Return [x, y] of the center of cell containing provided text 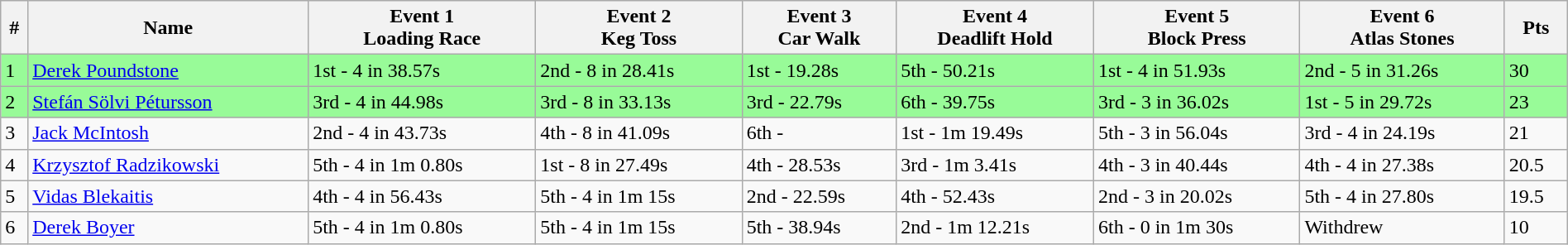
1st - 5 in 29.72s [1403, 102]
Vidas Blekaitis [169, 196]
1st - 4 in 38.57s [422, 70]
19.5 [1536, 196]
Stefán Sölvi Pétursson [169, 102]
Pts [1536, 28]
23 [1536, 102]
Jack McIntosh [169, 133]
2nd - 8 in 28.41s [638, 70]
6th - [819, 133]
Derek Poundstone [169, 70]
5th - 38.94s [819, 228]
1st - 4 in 51.93s [1196, 70]
Event 1Loading Race [422, 28]
5th - 4 in 27.80s [1403, 196]
3 [15, 133]
2nd - 5 in 31.26s [1403, 70]
6th - 39.75s [996, 102]
4 [15, 165]
1st - 8 in 27.49s [638, 165]
3rd - 8 in 33.13s [638, 102]
# [15, 28]
6th - 0 in 1m 30s [1196, 228]
2nd - 1m 12.21s [996, 228]
6 [15, 228]
5 [15, 196]
2nd - 4 in 43.73s [422, 133]
Withdrew [1403, 228]
10 [1536, 228]
4th - 4 in 27.38s [1403, 165]
3rd - 4 in 44.98s [422, 102]
1 [15, 70]
4th - 8 in 41.09s [638, 133]
4th - 28.53s [819, 165]
21 [1536, 133]
2nd - 22.59s [819, 196]
5th - 3 in 56.04s [1196, 133]
30 [1536, 70]
Event 5Block Press [1196, 28]
4th - 3 in 40.44s [1196, 165]
3rd - 4 in 24.19s [1403, 133]
3rd - 3 in 36.02s [1196, 102]
Event 3Car Walk [819, 28]
1st - 19.28s [819, 70]
Event 6Atlas Stones [1403, 28]
Name [169, 28]
3rd - 1m 3.41s [996, 165]
Event 2Keg Toss [638, 28]
20.5 [1536, 165]
2nd - 3 in 20.02s [1196, 196]
4th - 4 in 56.43s [422, 196]
3rd - 22.79s [819, 102]
Derek Boyer [169, 228]
1st - 1m 19.49s [996, 133]
5th - 50.21s [996, 70]
4th - 52.43s [996, 196]
Krzysztof Radzikowski [169, 165]
Event 4Deadlift Hold [996, 28]
2 [15, 102]
